For the text-containing cell, return its midpoint in (X, Y) coordinate format. 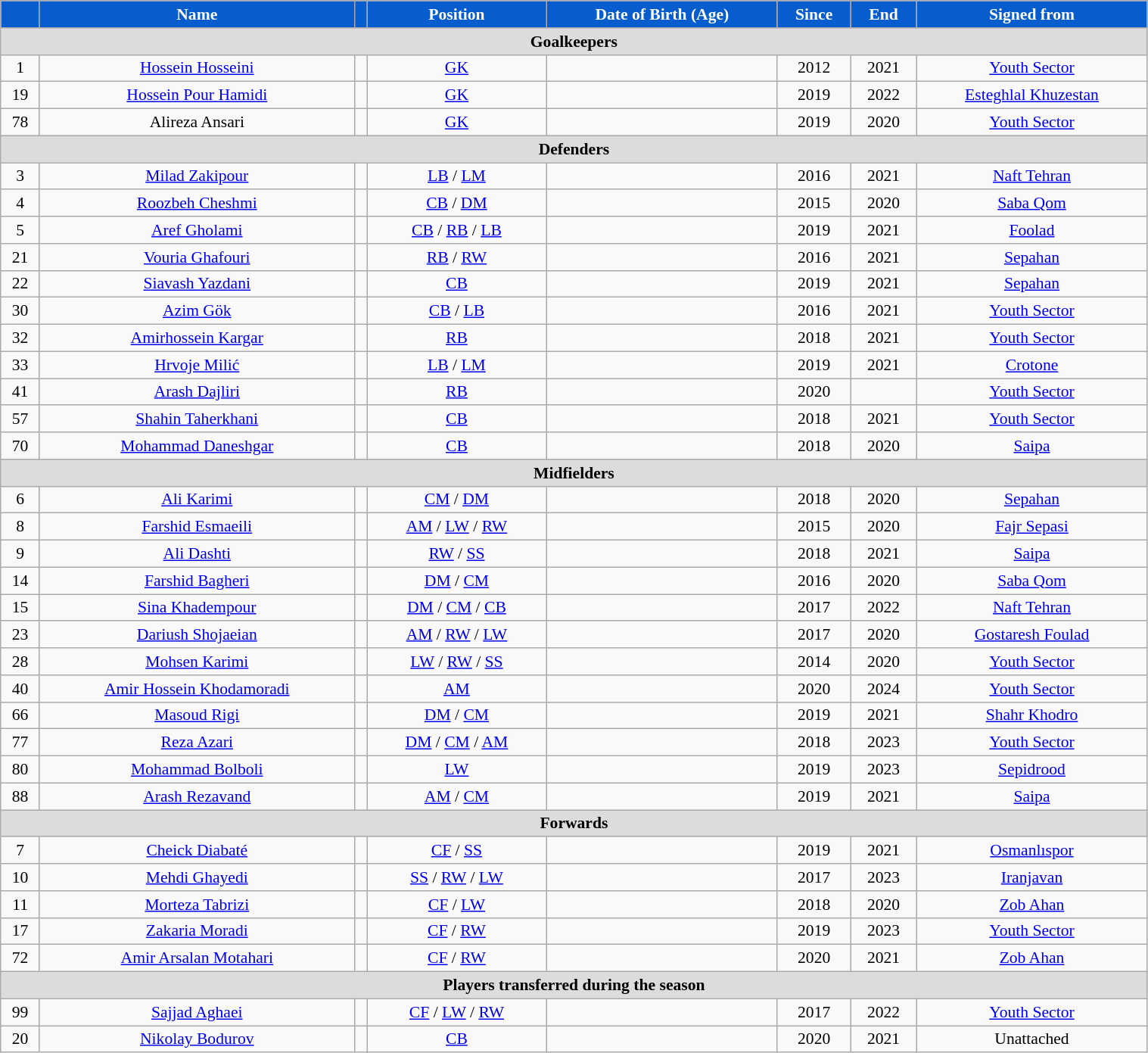
21 (20, 257)
Nikolay Bodurov (197, 1039)
1 (20, 68)
Name (197, 14)
Amir Arsalan Motahari (197, 958)
CB / LB (457, 311)
Arash Dajliri (197, 392)
Mohammad Bolboli (197, 770)
Date of Birth (Age) (661, 14)
Shahin Taherkhani (197, 419)
Sajjad Aghaei (197, 1012)
80 (20, 770)
Forwards (574, 824)
20 (20, 1039)
2024 (884, 689)
2014 (814, 662)
Amir Hossein Khodamoradi (197, 689)
3 (20, 176)
Farshid Bagheri (197, 581)
Farshid Esmaeili (197, 527)
Morteza Tabrizi (197, 905)
Arash Rezavand (197, 796)
Siavash Yazdani (197, 284)
9 (20, 554)
Reza Azari (197, 743)
Foolad (1032, 230)
Vouria Ghafouri (197, 257)
15 (20, 608)
70 (20, 446)
23 (20, 635)
7 (20, 851)
SS / RW / LW (457, 877)
RW / SS (457, 554)
Ali Dashti (197, 554)
41 (20, 392)
6 (20, 500)
Hrvoje Milić (197, 365)
AM / LW / RW (457, 527)
AM / RW / LW (457, 635)
Players transferred during the season (574, 986)
88 (20, 796)
40 (20, 689)
Esteghlal Khuzestan (1032, 95)
Iranjavan (1032, 877)
Sepidrood (1032, 770)
DM / CM / AM (457, 743)
28 (20, 662)
Osmanlıspor (1032, 851)
77 (20, 743)
57 (20, 419)
Mohammad Daneshgar (197, 446)
LW (457, 770)
Azim Gök (197, 311)
CF / LW (457, 905)
CF / SS (457, 851)
CF / LW / RW (457, 1012)
CM / DM (457, 500)
4 (20, 204)
Defenders (574, 149)
Milad Zakipour (197, 176)
CB / RB / LB (457, 230)
72 (20, 958)
AM / CM (457, 796)
99 (20, 1012)
22 (20, 284)
78 (20, 123)
Hossein Hosseini (197, 68)
Gostaresh Foulad (1032, 635)
Since (814, 14)
Mehdi Ghayedi (197, 877)
66 (20, 715)
Mohsen Karimi (197, 662)
DM / CM / CB (457, 608)
Masoud Rigi (197, 715)
32 (20, 338)
10 (20, 877)
Amirhossein Kargar (197, 338)
Goalkeepers (574, 42)
5 (20, 230)
Sina Khadempour (197, 608)
Dariush Shojaeian (197, 635)
17 (20, 931)
Fajr Sepasi (1032, 527)
Unattached (1032, 1039)
LW / RW / SS (457, 662)
33 (20, 365)
End (884, 14)
Zakaria Moradi (197, 931)
11 (20, 905)
Crotone (1032, 365)
Aref Gholami (197, 230)
14 (20, 581)
2012 (814, 68)
Position (457, 14)
Midfielders (574, 473)
Alireza Ansari (197, 123)
Shahr Khodro (1032, 715)
30 (20, 311)
8 (20, 527)
Roozbeh Cheshmi (197, 204)
Ali Karimi (197, 500)
CB / DM (457, 204)
Hossein Pour Hamidi (197, 95)
AM (457, 689)
19 (20, 95)
Signed from (1032, 14)
RB / RW (457, 257)
Cheick Diabaté (197, 851)
